Extract the (X, Y) coordinate from the center of the cell holding the provided text.  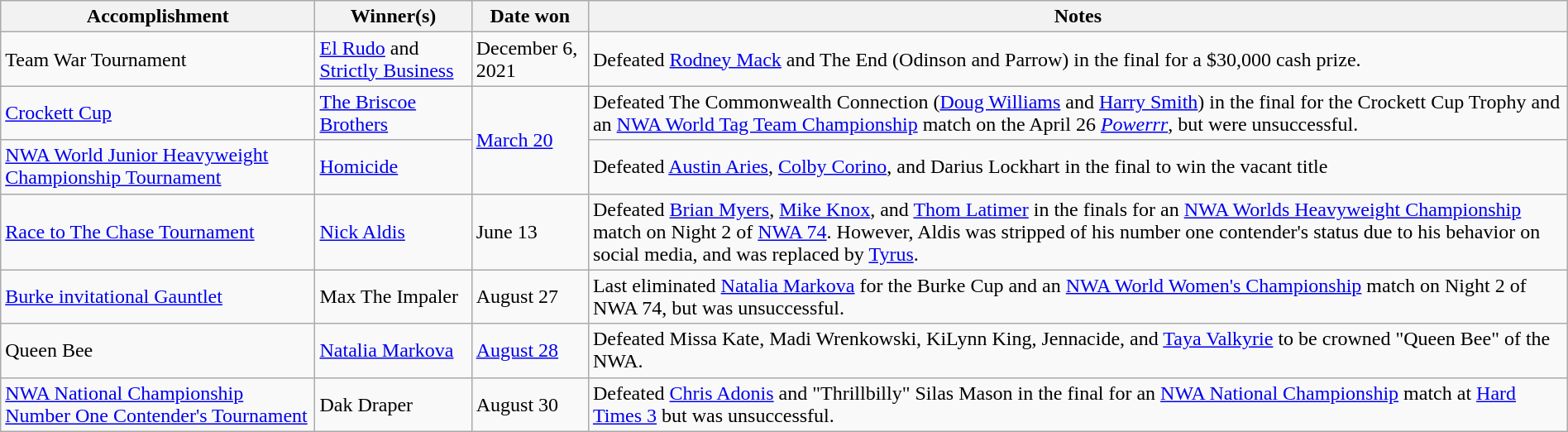
Natalia Markova (394, 351)
August 30 (529, 404)
Dak Draper (394, 404)
Defeated Austin Aries, Colby Corino, and Darius Lockhart in the final to win the vacant title (1078, 167)
Homicide (394, 167)
Team War Tournament (158, 60)
The Briscoe Brothers (394, 113)
Defeated Missa Kate, Madi Wrenkowski, KiLynn King, Jennacide, and Taya Valkyrie to be crowned "Queen Bee" of the NWA. (1078, 351)
Queen Bee (158, 351)
El Rudo and Strictly Business (394, 60)
December 6, 2021 (529, 60)
Race to The Chase Tournament (158, 232)
August 28 (529, 351)
NWA National Championship Number One Contender's Tournament (158, 404)
Accomplishment (158, 17)
Notes (1078, 17)
Max The Impaler (394, 296)
Defeated Rodney Mack and The End (Odinson and Parrow) in the final for a $30,000 cash prize. (1078, 60)
Burke invitational Gauntlet (158, 296)
June 13 (529, 232)
NWA World Junior Heavyweight Championship Tournament (158, 167)
Last eliminated Natalia Markova for the Burke Cup and an NWA World Women's Championship match on Night 2 of NWA 74, but was unsuccessful. (1078, 296)
Defeated Chris Adonis and "Thrillbilly" Silas Mason in the final for an NWA National Championship match at Hard Times 3 but was unsuccessful. (1078, 404)
Crockett Cup (158, 113)
Date won (529, 17)
March 20 (529, 140)
August 27 (529, 296)
Nick Aldis (394, 232)
Winner(s) (394, 17)
